Output the [x, y] coordinate of the center of the cell containing the given text.  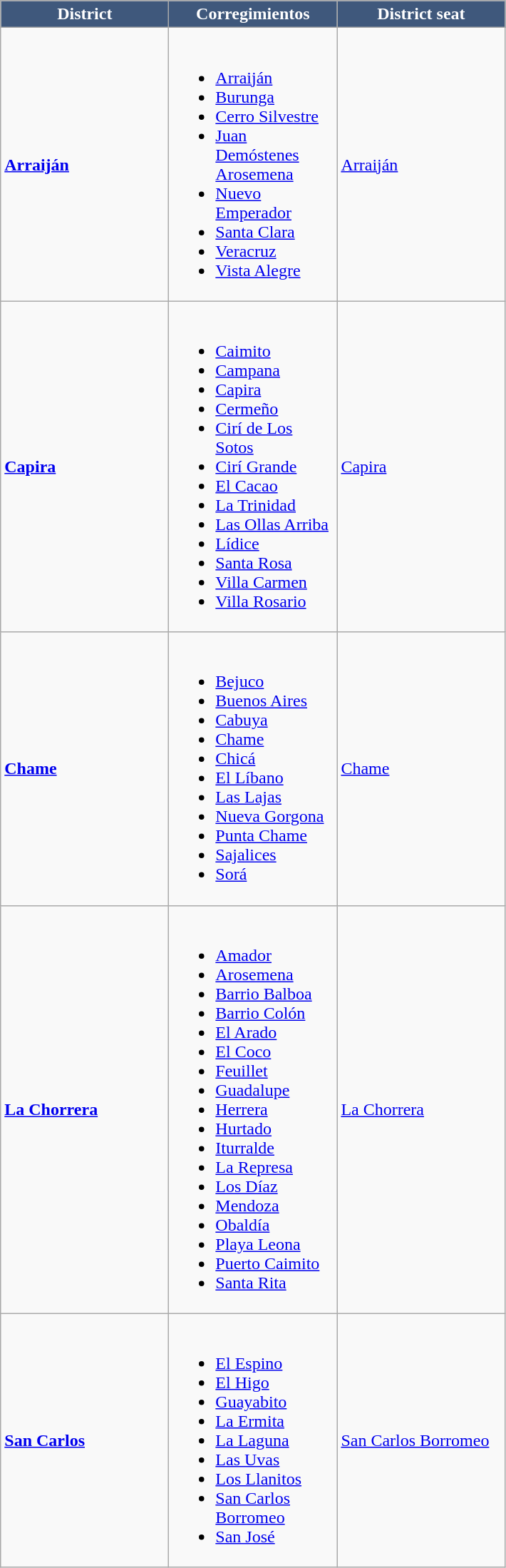
District [85, 14]
Corregimientos [253, 14]
BejucoBuenos AiresCabuyaChameChicáEl LíbanoLas LajasNueva GorgonaPunta ChameSajalicesSorá [253, 769]
San Carlos [85, 1440]
ArraijánBurungaCerro SilvestreJuan Demóstenes ArosemenaNuevo EmperadorSanta ClaraVeracruzVista Alegre [253, 164]
El EspinoEl HigoGuayabitoLa ErmitaLa LagunaLas UvasLos LlanitosSan Carlos BorromeoSan José [253, 1440]
CaimitoCampanaCapiraCermeñoCirí de Los SotosCirí GrandeEl CacaoLa TrinidadLas Ollas ArribaLídiceSanta RosaVilla CarmenVilla Rosario [253, 467]
San Carlos Borromeo [421, 1440]
District seat [421, 14]
